Detect which cell encompasses the target text, then output its [x, y] center coordinate. 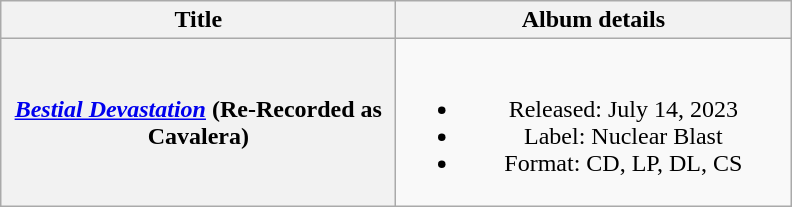
Album details [594, 20]
Title [198, 20]
Bestial Devastation (Re-Recorded as Cavalera) [198, 122]
Released: July 14, 2023Label: Nuclear BlastFormat: CD, LP, DL, CS [594, 122]
